Return [x, y] of the center of cell containing provided text 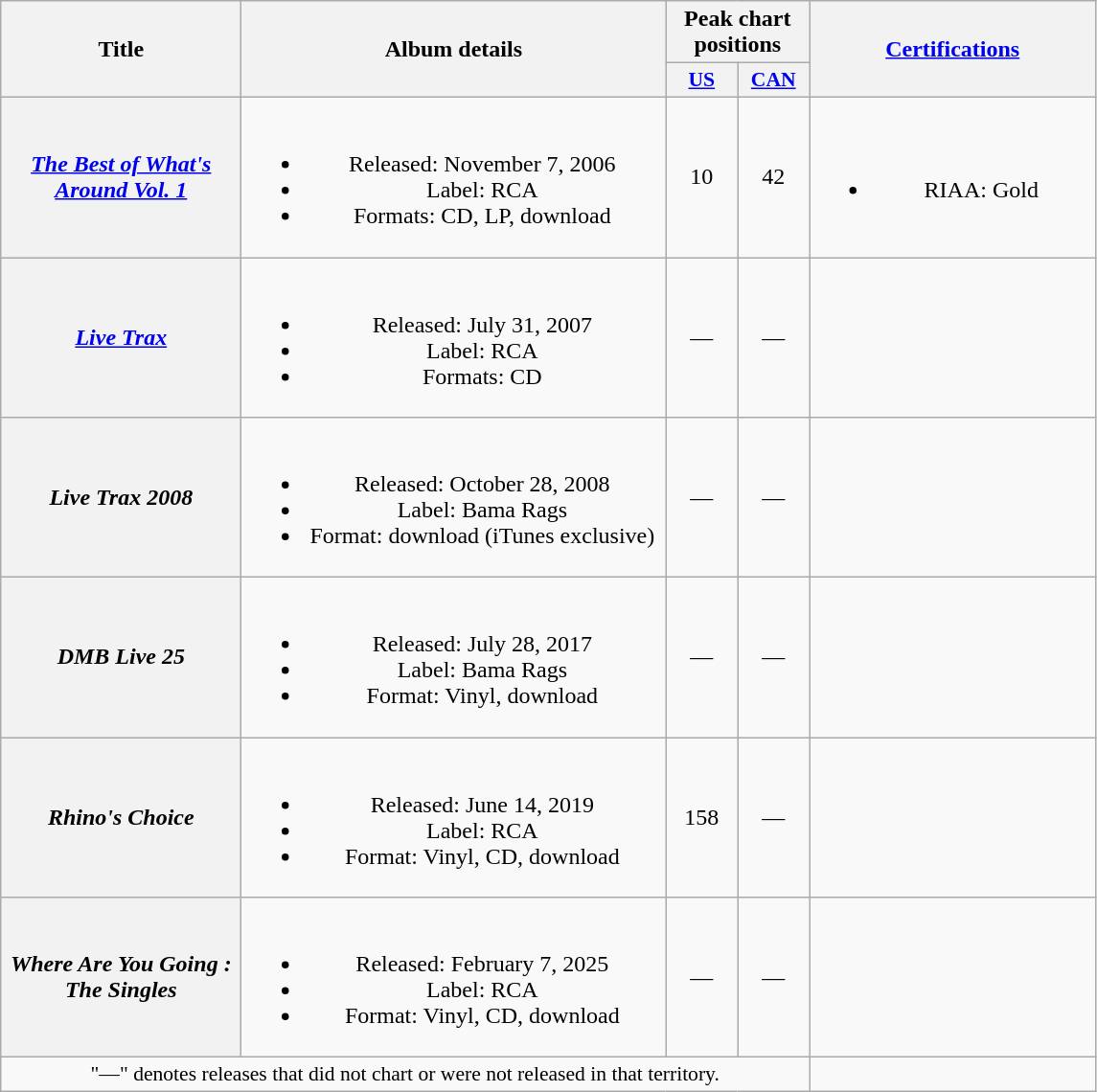
"—" denotes releases that did not chart or were not released in that territory. [405, 1075]
Peak chart positions [738, 33]
Title [121, 50]
10 [701, 176]
The Best of What's Around Vol. 1 [121, 176]
158 [701, 818]
DMB Live 25 [121, 657]
Released: July 31, 2007Label: RCAFormats: CD [454, 337]
Rhino's Choice [121, 818]
Live Trax 2008 [121, 498]
Released: October 28, 2008Label: Bama RagsFormat: download (iTunes exclusive) [454, 498]
Album details [454, 50]
Released: July 28, 2017Label: Bama RagsFormat: Vinyl, download [454, 657]
CAN [774, 80]
Where Are You Going : The Singles [121, 977]
42 [774, 176]
Live Trax [121, 337]
Released: February 7, 2025Label: RCAFormat: Vinyl, CD, download [454, 977]
RIAA: Gold [952, 176]
Released: November 7, 2006Label: RCAFormats: CD, LP, download [454, 176]
Certifications [952, 50]
US [701, 80]
Released: June 14, 2019Label: RCAFormat: Vinyl, CD, download [454, 818]
